Identify which cell holds the provided text, then report its [X, Y] central coordinate. 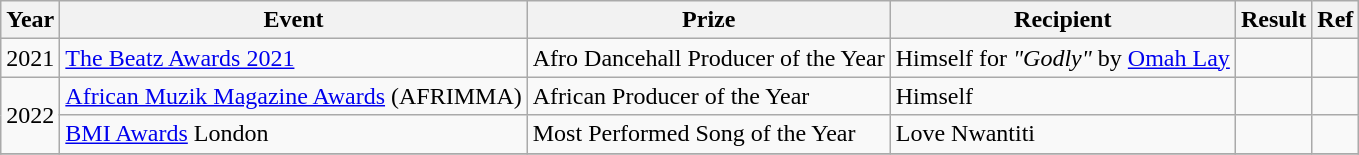
Most Performed Song of the Year [708, 134]
Prize [708, 20]
Result [1273, 20]
Afro Dancehall Producer of the Year [708, 58]
The Beatz Awards 2021 [294, 58]
Love Nwantiti [1062, 134]
2021 [30, 58]
Himself [1062, 96]
Year [30, 20]
African Producer of the Year [708, 96]
Event [294, 20]
2022 [30, 115]
Recipient [1062, 20]
African Muzik Magazine Awards (AFRIMMA) [294, 96]
BMI Awards London [294, 134]
Ref [1336, 20]
Himself for "Godly" by Omah Lay [1062, 58]
